Locate the cell with the specified text and output its (x, y) center coordinate. 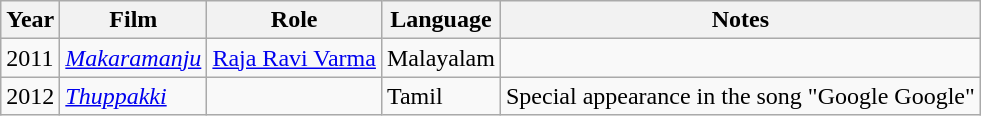
Special appearance in the song "Google Google" (740, 96)
Thuppakki (134, 96)
Malayalam (440, 58)
Year (30, 20)
Raja Ravi Varma (294, 58)
Tamil (440, 96)
Makaramanju (134, 58)
Notes (740, 20)
Language (440, 20)
2012 (30, 96)
Film (134, 20)
2011 (30, 58)
Role (294, 20)
